Identify which cell holds the provided text, then report its (X, Y) central coordinate. 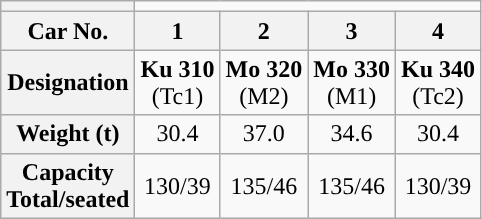
Ku 310(Tc1) (178, 82)
Mo 330(M1) (352, 82)
Weight (t) (68, 134)
37.0 (264, 134)
Ku 340(Tc2) (438, 82)
2 (264, 31)
Mo 320(M2) (264, 82)
34.6 (352, 134)
CapacityTotal/seated (68, 186)
Car No. (68, 31)
3 (352, 31)
Designation (68, 82)
1 (178, 31)
4 (438, 31)
